Identify which cell holds the provided text, then report its (X, Y) central coordinate. 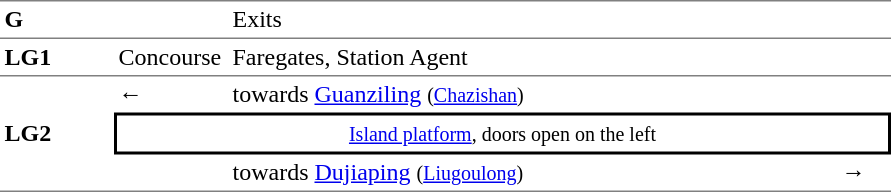
→ (864, 173)
LG1 (57, 58)
G (57, 20)
Concourse (171, 58)
Island platform, doors open on the left (502, 133)
towards Dujiaping (Liugoulong) (532, 173)
LG2 (57, 134)
Faregates, Station Agent (532, 58)
Exits (532, 20)
towards Guanziling (Chazishan) (532, 94)
← (171, 94)
